Locate the cell with the specified text and output its [x, y] center coordinate. 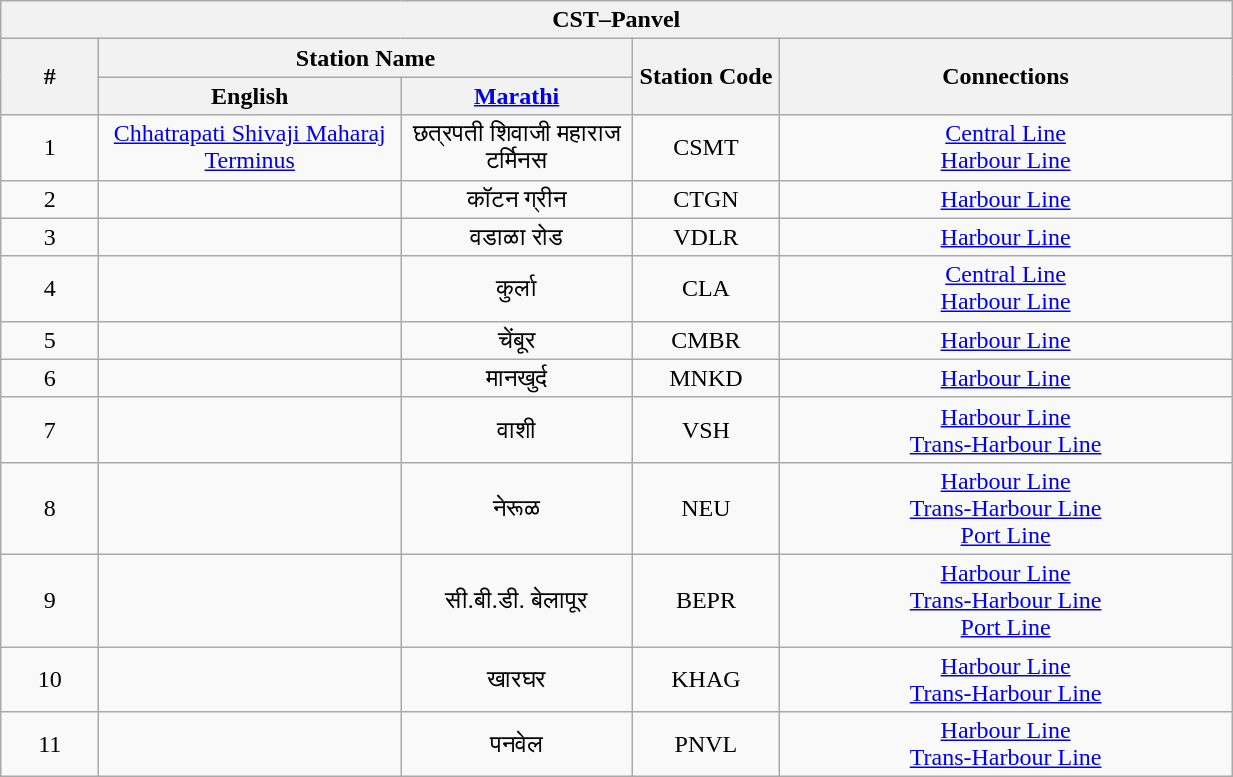
मानखुर्द [516, 378]
छत्रपती शिवाजी महाराज टर्मिनस [516, 148]
KHAG [706, 678]
नेरूळ [516, 508]
Chhatrapati Shivaji Maharaj Terminus [250, 148]
चेंबूर [516, 340]
6 [50, 378]
CSMT [706, 148]
Marathi [516, 96]
MNKD [706, 378]
Station Name [366, 58]
5 [50, 340]
BEPR [706, 600]
CST–Panvel [616, 20]
9 [50, 600]
वाशी [516, 430]
NEU [706, 508]
खारघर [516, 678]
PNVL [706, 744]
10 [50, 678]
कॉटन ग्रीन [516, 199]
1 [50, 148]
कुर्ला [516, 288]
वडाळा रोड [516, 237]
CTGN [706, 199]
3 [50, 237]
VDLR [706, 237]
VSH [706, 430]
Connections [1006, 77]
8 [50, 508]
# [50, 77]
सी.बी.डी. बेलापूर [516, 600]
Station Code [706, 77]
2 [50, 199]
11 [50, 744]
4 [50, 288]
7 [50, 430]
CLA [706, 288]
पनवेल [516, 744]
CMBR [706, 340]
English [250, 96]
